From the cell containing the given text, extract its center point as (X, Y) coordinate. 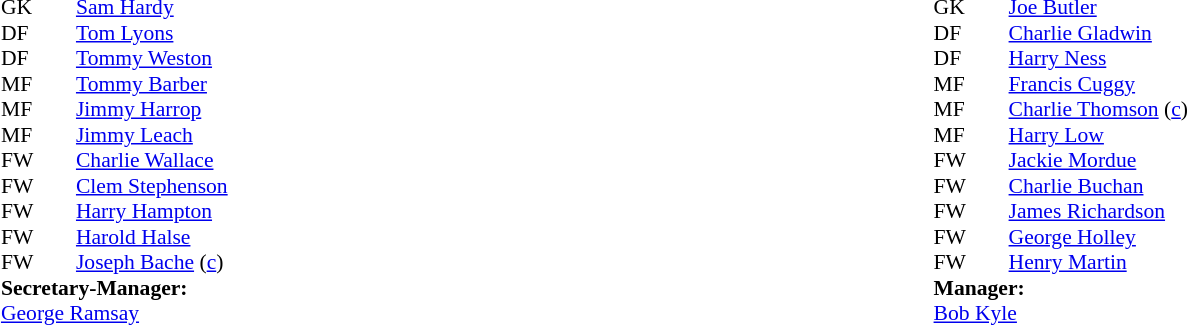
Tommy Barber (152, 84)
Secretary-Manager: (114, 288)
Jimmy Leach (152, 135)
Charlie Wallace (152, 161)
Jimmy Harrop (152, 109)
Joseph Bache (c) (152, 263)
Harry Hampton (152, 211)
Harold Halse (152, 237)
Tom Lyons (152, 33)
Tommy Weston (152, 59)
Clem Stephenson (152, 186)
